Return (X, Y) of the center of cell containing provided text 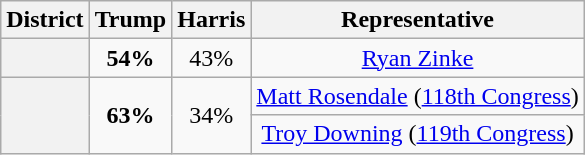
Ryan Zinke (418, 58)
54% (130, 58)
43% (212, 58)
63% (130, 115)
Harris (212, 20)
District (45, 20)
34% (212, 115)
Trump (130, 20)
Representative (418, 20)
Matt Rosendale (118th Congress) (418, 96)
Troy Downing (119th Congress) (418, 134)
